Extract the (X, Y) coordinate from the center of the cell holding the provided text.  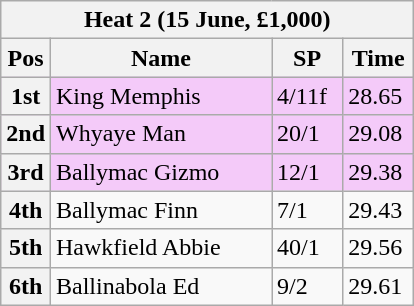
29.43 (378, 210)
Ballymac Finn (162, 210)
Pos (26, 58)
2nd (26, 134)
29.38 (378, 172)
9/2 (308, 286)
SP (308, 58)
29.56 (378, 248)
7/1 (308, 210)
Ballymac Gizmo (162, 172)
40/1 (308, 248)
20/1 (308, 134)
28.65 (378, 96)
29.61 (378, 286)
12/1 (308, 172)
6th (26, 286)
Time (378, 58)
Name (162, 58)
3rd (26, 172)
Hawkfield Abbie (162, 248)
Heat 2 (15 June, £1,000) (208, 20)
29.08 (378, 134)
Whyaye Man (162, 134)
5th (26, 248)
King Memphis (162, 96)
Ballinabola Ed (162, 286)
4th (26, 210)
4/11f (308, 96)
1st (26, 96)
